Extract the (x, y) coordinate from the center of the cell holding the provided text.  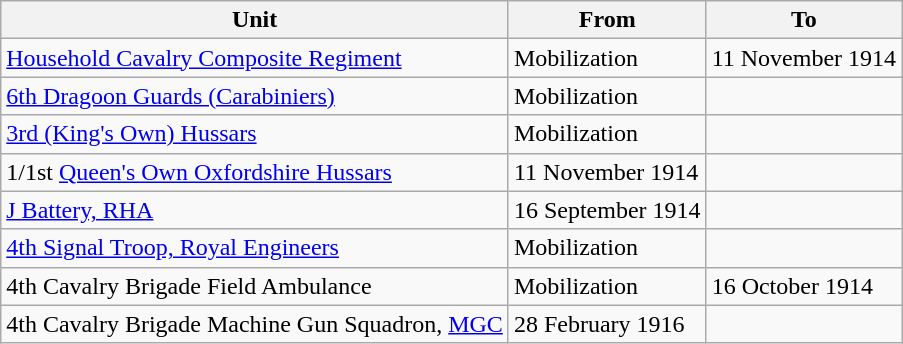
16 October 1914 (804, 286)
1/1st Queen's Own Oxfordshire Hussars (255, 172)
3rd (King's Own) Hussars (255, 134)
4th Cavalry Brigade Field Ambulance (255, 286)
4th Signal Troop, Royal Engineers (255, 248)
28 February 1916 (607, 324)
To (804, 20)
J Battery, RHA (255, 210)
Unit (255, 20)
6th Dragoon Guards (Carabiniers) (255, 96)
Household Cavalry Composite Regiment (255, 58)
4th Cavalry Brigade Machine Gun Squadron, MGC (255, 324)
16 September 1914 (607, 210)
From (607, 20)
